For the text-containing cell, return its midpoint in (x, y) coordinate format. 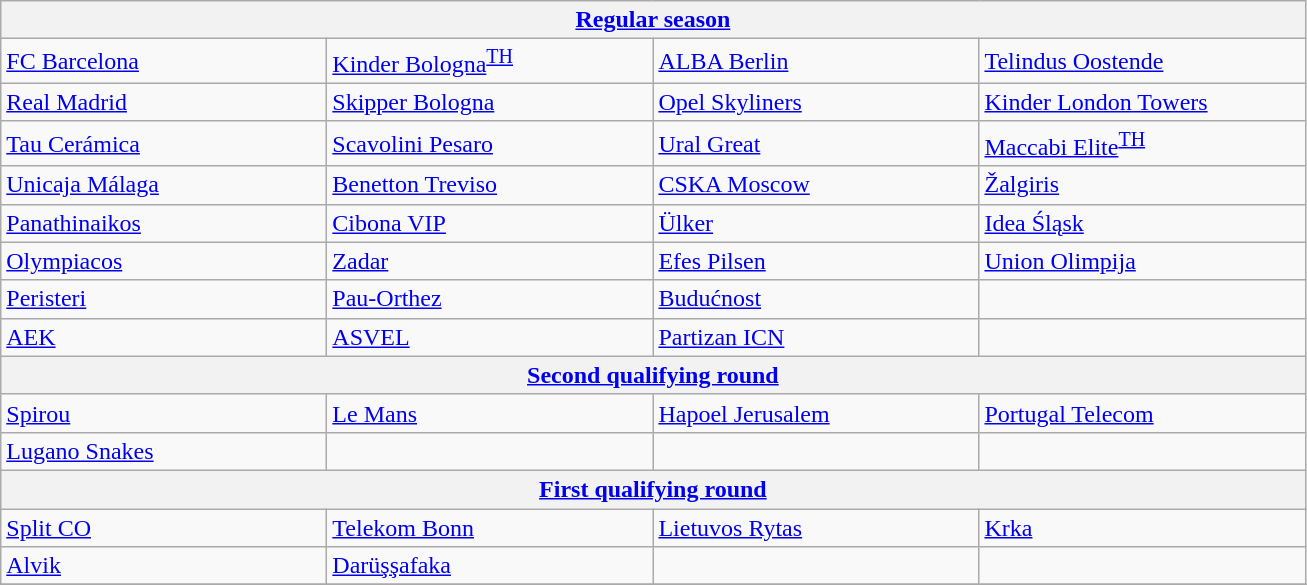
Cibona VIP (490, 223)
Ülker (816, 223)
Žalgiris (1142, 185)
Split CO (164, 528)
Idea Śląsk (1142, 223)
Panathinaikos (164, 223)
AEK (164, 337)
Second qualifying round (653, 375)
Opel Skyliners (816, 102)
Ural Great (816, 144)
FC Barcelona (164, 62)
Peristeri (164, 299)
Lugano Snakes (164, 451)
ASVEL (490, 337)
Skipper Bologna (490, 102)
Darüşşafaka (490, 566)
Kinder BolognaTH (490, 62)
Budućnost (816, 299)
Olympiacos (164, 261)
Spirou (164, 413)
Scavolini Pesaro (490, 144)
Unicaja Málaga (164, 185)
Benetton Treviso (490, 185)
Portugal Telecom (1142, 413)
ALBA Berlin (816, 62)
Telindus Oostende (1142, 62)
Efes Pilsen (816, 261)
CSKA Moscow (816, 185)
Lietuvos Rytas (816, 528)
Regular season (653, 20)
Tau Cerámica (164, 144)
Maccabi EliteTH (1142, 144)
Union Olimpija (1142, 261)
Zadar (490, 261)
Partizan ICN (816, 337)
Krka (1142, 528)
Telekom Bonn (490, 528)
Kinder London Towers (1142, 102)
Alvik (164, 566)
First qualifying round (653, 489)
Hapoel Jerusalem (816, 413)
Pau-Orthez (490, 299)
Real Madrid (164, 102)
Le Mans (490, 413)
